Scan for the cell matching the given text and deliver its (X, Y) coordinate at center. 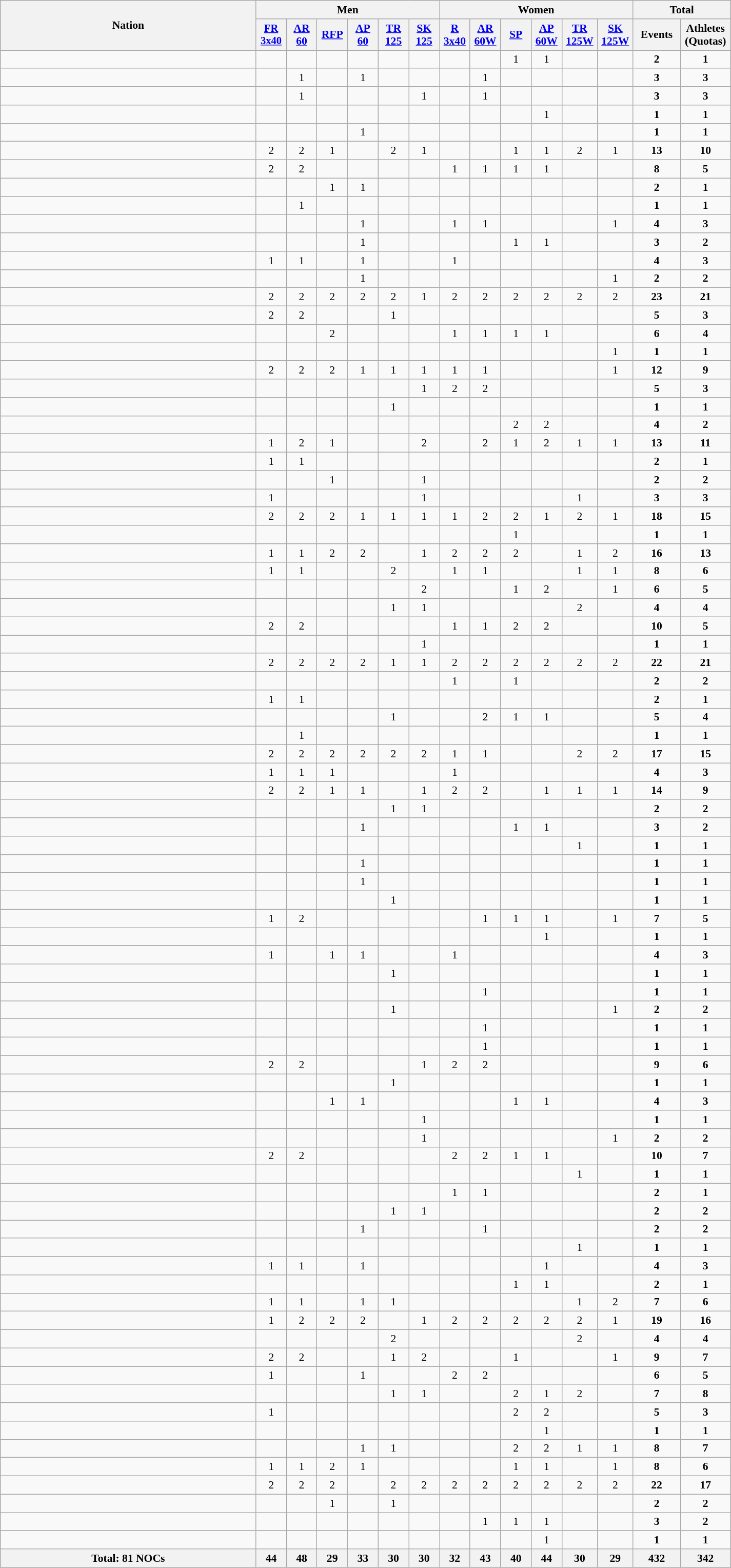
SK 125W (616, 35)
RFP (332, 35)
43 (485, 1558)
Total (682, 10)
Total: 81 NOCs (128, 1558)
R 3x40 (455, 35)
AR 60 (302, 35)
AR 60W (485, 35)
14 (657, 791)
48 (302, 1558)
18 (657, 517)
11 (705, 443)
23 (657, 297)
32 (455, 1558)
Athletes(Quotas) (705, 35)
FR 3x40 (271, 35)
Events (657, 35)
TR 125 (393, 35)
19 (657, 1321)
SP (516, 35)
TR 125W (580, 35)
33 (363, 1558)
Men (348, 10)
AP 60 (363, 35)
SK 125 (424, 35)
40 (516, 1558)
AP 60W (547, 35)
342 (705, 1558)
432 (657, 1558)
Women (536, 10)
12 (657, 370)
Nation (128, 26)
